Capture the cell that displays the provided text and extract its [X, Y] central coordinate. 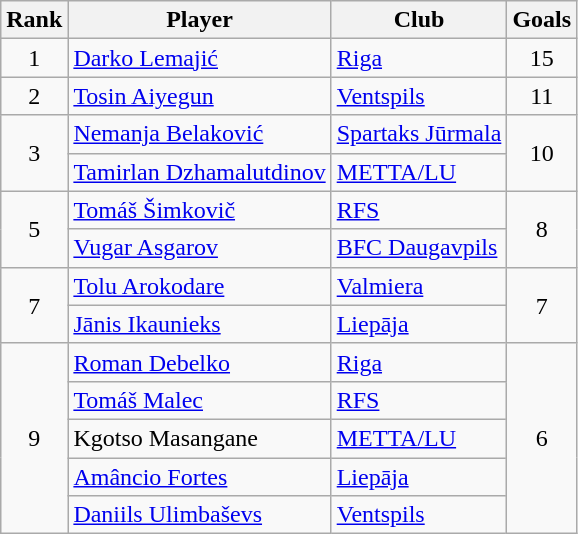
9 [34, 438]
Tolu Arokodare [200, 286]
8 [542, 229]
Rank [34, 20]
Jānis Ikaunieks [200, 324]
Spartaks Jūrmala [419, 134]
11 [542, 96]
Player [200, 20]
5 [34, 229]
Vugar Asgarov [200, 248]
Daniils Ulimbaševs [200, 515]
15 [542, 58]
2 [34, 96]
Kgotso Masangane [200, 438]
10 [542, 153]
Amâncio Fortes [200, 477]
3 [34, 153]
Tomáš Malec [200, 400]
Darko Lemajić [200, 58]
Tomáš Šimkovič [200, 210]
Tamirlan Dzhamalutdinov [200, 172]
Roman Debelko [200, 362]
6 [542, 438]
Club [419, 20]
Tosin Aiyegun [200, 96]
Goals [542, 20]
BFC Daugavpils [419, 248]
Nemanja Belaković [200, 134]
1 [34, 58]
Valmiera [419, 286]
